Find where the given text appears and provide that cell's center as [x, y] coordinate. 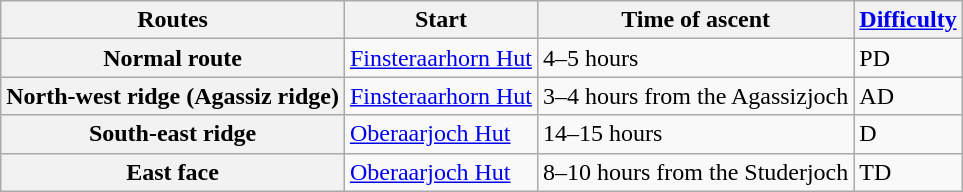
PD [908, 58]
8–10 hours from the Studerjoch [695, 172]
East face [173, 172]
AD [908, 96]
Normal route [173, 58]
3–4 hours from the Agassizjoch [695, 96]
14–15 hours [695, 134]
Routes [173, 20]
North-west ridge (Agassiz ridge) [173, 96]
D [908, 134]
South-east ridge [173, 134]
TD [908, 172]
Time of ascent [695, 20]
Start [440, 20]
Difficulty [908, 20]
4–5 hours [695, 58]
